Extract the [x, y] coordinate from the center of the cell holding the provided text.  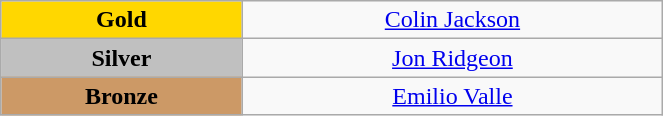
Bronze [122, 96]
Jon Ridgeon [452, 58]
Emilio Valle [452, 96]
Gold [122, 20]
Colin Jackson [452, 20]
Silver [122, 58]
